Detect which cell encompasses the target text, then output its [X, Y] center coordinate. 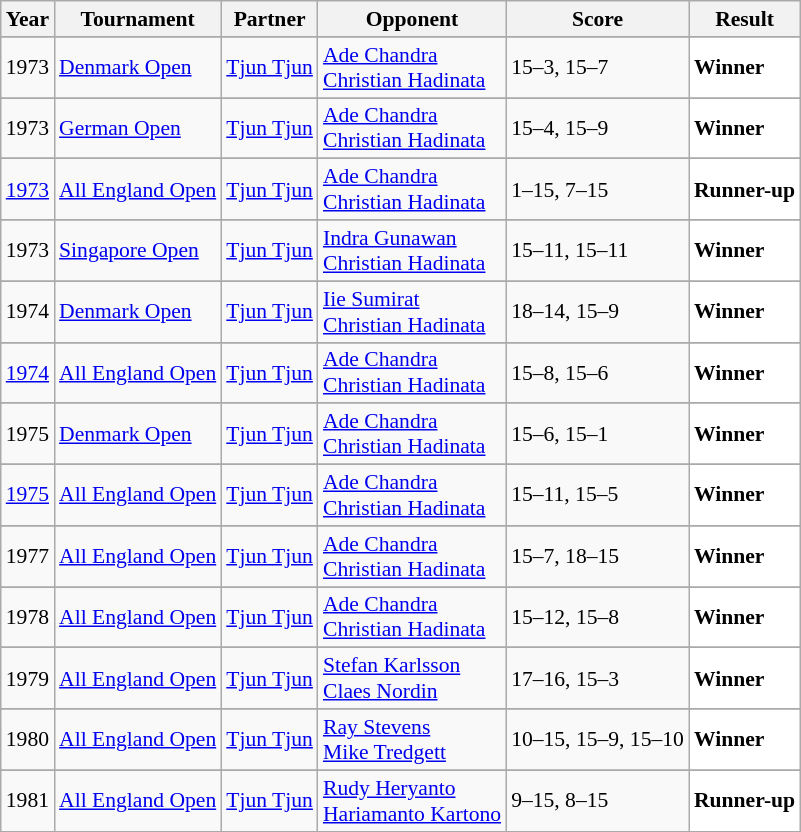
Partner [270, 19]
1977 [28, 556]
Singapore Open [138, 250]
Score [598, 19]
German Open [138, 128]
15–4, 15–9 [598, 128]
Tournament [138, 19]
1980 [28, 740]
1–15, 7–15 [598, 190]
15–11, 15–11 [598, 250]
Stefan Karlsson Claes Nordin [412, 678]
Indra Gunawan Christian Hadinata [412, 250]
15–7, 18–15 [598, 556]
9–15, 8–15 [598, 800]
18–14, 15–9 [598, 312]
Opponent [412, 19]
1979 [28, 678]
Rudy Heryanto Hariamanto Kartono [412, 800]
17–16, 15–3 [598, 678]
Ray Stevens Mike Tredgett [412, 740]
Year [28, 19]
10–15, 15–9, 15–10 [598, 740]
15–12, 15–8 [598, 618]
15–6, 15–1 [598, 434]
Iie Sumirat Christian Hadinata [412, 312]
1978 [28, 618]
1981 [28, 800]
15–3, 15–7 [598, 68]
Result [744, 19]
15–11, 15–5 [598, 496]
15–8, 15–6 [598, 372]
